Provide the [x, y] coordinate of the cell's center where the given text is located.  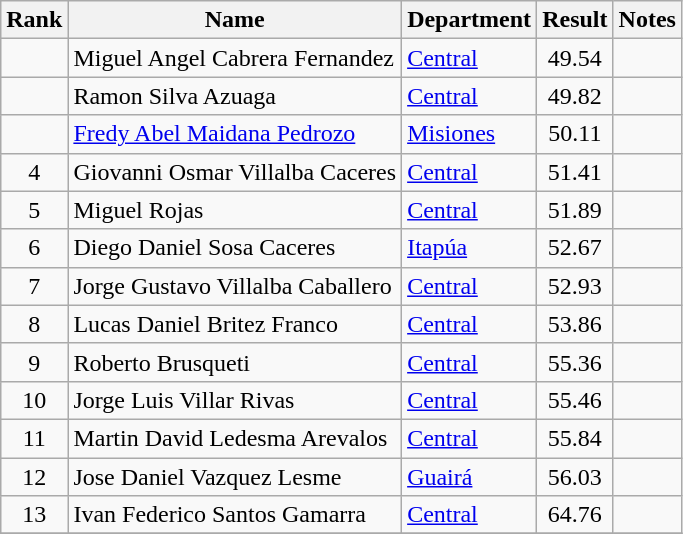
6 [34, 248]
Rank [34, 20]
Itapúa [470, 248]
Fredy Abel Maidana Pedrozo [235, 134]
Jorge Luis Villar Rivas [235, 400]
Roberto Brusqueti [235, 362]
Department [470, 20]
5 [34, 210]
8 [34, 324]
50.11 [575, 134]
Notes [647, 20]
Guairá [470, 477]
10 [34, 400]
Jose Daniel Vazquez Lesme [235, 477]
Diego Daniel Sosa Caceres [235, 248]
Miguel Angel Cabrera Fernandez [235, 58]
53.86 [575, 324]
51.41 [575, 172]
12 [34, 477]
7 [34, 286]
55.84 [575, 438]
64.76 [575, 515]
49.54 [575, 58]
Ramon Silva Azuaga [235, 96]
Misiones [470, 134]
Miguel Rojas [235, 210]
13 [34, 515]
9 [34, 362]
Ivan Federico Santos Gamarra [235, 515]
4 [34, 172]
Martin David Ledesma Arevalos [235, 438]
Jorge Gustavo Villalba Caballero [235, 286]
Giovanni Osmar Villalba Caceres [235, 172]
55.46 [575, 400]
Lucas Daniel Britez Franco [235, 324]
11 [34, 438]
56.03 [575, 477]
51.89 [575, 210]
52.93 [575, 286]
55.36 [575, 362]
52.67 [575, 248]
Result [575, 20]
49.82 [575, 96]
Name [235, 20]
